Output the [X, Y] coordinate of the center of the cell containing the given text.  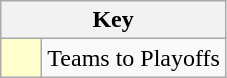
Key [114, 20]
Teams to Playoffs [134, 58]
